Pinpoint the cell where the given text exists, returning its (x, y) midpoint coordinate. 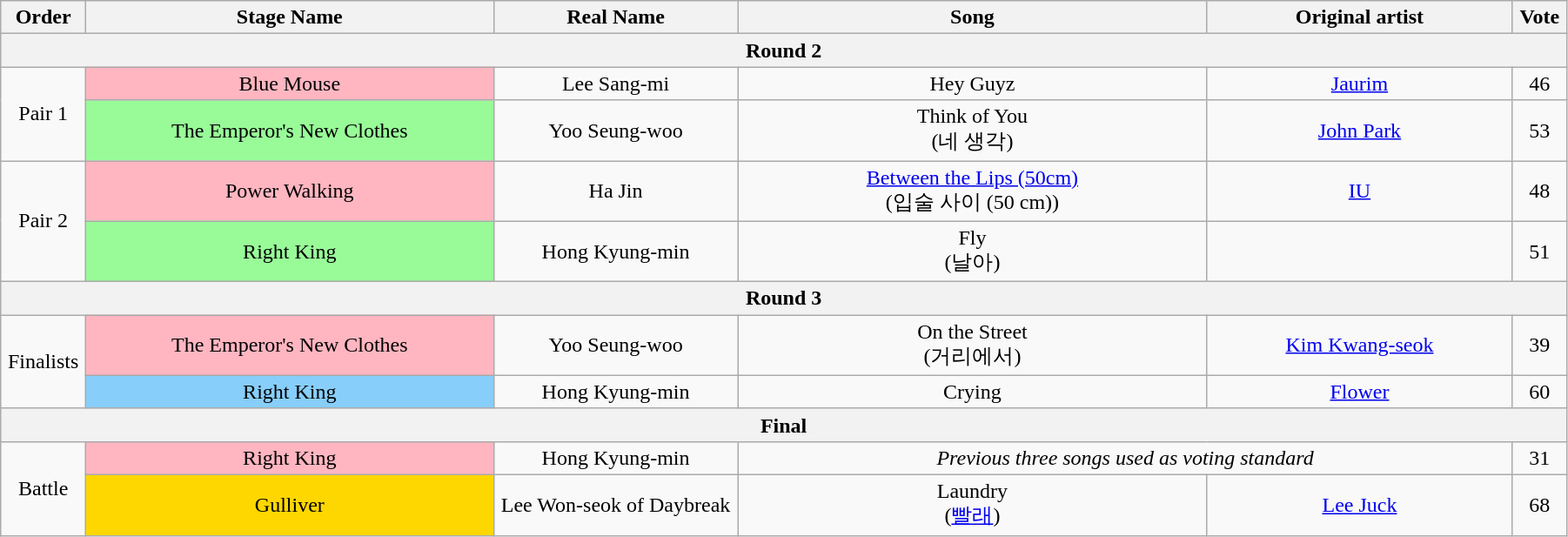
Between the Lips (50cm)(입술 사이 (50 cm)) (973, 191)
Pair 1 (44, 114)
Vote (1539, 17)
Gulliver (290, 505)
Jaurim (1359, 84)
Finalists (44, 362)
Round 3 (784, 299)
Stage Name (290, 17)
46 (1539, 84)
Fly(날아) (973, 252)
Lee Juck (1359, 505)
48 (1539, 191)
39 (1539, 346)
Flower (1359, 392)
Round 2 (784, 50)
Blue Mouse (290, 84)
Pair 2 (44, 221)
IU (1359, 191)
Song (973, 17)
Final (784, 425)
Ha Jin (616, 191)
53 (1539, 131)
Laundry(빨래) (973, 505)
Kim Kwang-seok (1359, 346)
Think of You(네 생각) (973, 131)
On the Street(거리에서) (973, 346)
John Park (1359, 131)
60 (1539, 392)
Order (44, 17)
Battle (44, 488)
31 (1539, 458)
68 (1539, 505)
Crying (973, 392)
Previous three songs used as voting standard (1125, 458)
Real Name (616, 17)
Lee Won-seok of Daybreak (616, 505)
Lee Sang-mi (616, 84)
51 (1539, 252)
Original artist (1359, 17)
Power Walking (290, 191)
Hey Guyz (973, 84)
